Pinpoint the cell where the given text exists, returning its (X, Y) midpoint coordinate. 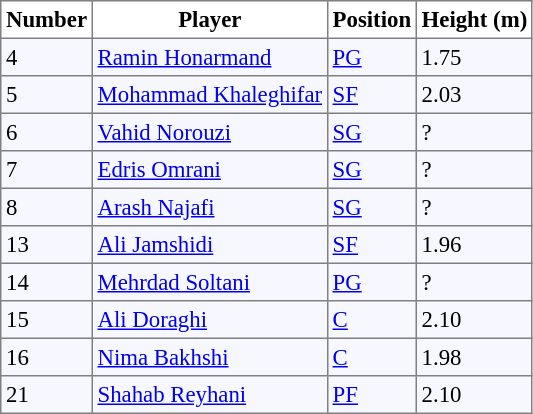
7 (47, 170)
PF (372, 395)
1.98 (474, 357)
4 (47, 57)
Number (47, 20)
6 (47, 132)
15 (47, 320)
Nima Bakhshi (210, 357)
8 (47, 207)
Mehrdad Soltani (210, 282)
Position (372, 20)
1.96 (474, 245)
2.03 (474, 95)
14 (47, 282)
Player (210, 20)
Mohammad Khaleghifar (210, 95)
Height (m) (474, 20)
Ramin Honarmand (210, 57)
Edris Omrani (210, 170)
21 (47, 395)
Ali Doraghi (210, 320)
1.75 (474, 57)
Shahab Reyhani (210, 395)
5 (47, 95)
Vahid Norouzi (210, 132)
16 (47, 357)
Ali Jamshidi (210, 245)
13 (47, 245)
Arash Najafi (210, 207)
